For the text-containing cell, return its midpoint in (x, y) coordinate format. 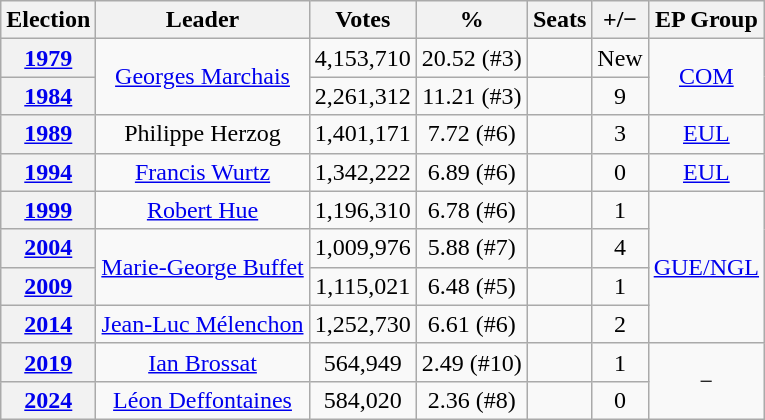
Election (48, 20)
+/− (620, 20)
2019 (48, 362)
6.78 (#6) (472, 210)
6.61 (#6) (472, 324)
1,115,021 (362, 286)
1,196,310 (362, 210)
Robert Hue (202, 210)
1999 (48, 210)
1,342,222 (362, 172)
1989 (48, 134)
2 (620, 324)
Votes (362, 20)
Philippe Herzog (202, 134)
GUE/NGL (706, 267)
1984 (48, 96)
4 (620, 248)
1979 (48, 58)
9 (620, 96)
3 (620, 134)
% (472, 20)
2.49 (#10) (472, 362)
Seats (559, 20)
2009 (48, 286)
Georges Marchais (202, 77)
Léon Deffontaines (202, 400)
6.89 (#6) (472, 172)
4,153,710 (362, 58)
2.36 (#8) (472, 400)
1,009,976 (362, 248)
2024 (48, 400)
11.21 (#3) (472, 96)
COM (706, 77)
584,020 (362, 400)
New (620, 58)
Jean-Luc Mélenchon (202, 324)
− (706, 381)
564,949 (362, 362)
1994 (48, 172)
EP Group (706, 20)
2,261,312 (362, 96)
Marie-George Buffet (202, 267)
6.48 (#5) (472, 286)
Francis Wurtz (202, 172)
1,252,730 (362, 324)
Ian Brossat (202, 362)
2014 (48, 324)
2004 (48, 248)
Leader (202, 20)
20.52 (#3) (472, 58)
5.88 (#7) (472, 248)
7.72 (#6) (472, 134)
1,401,171 (362, 134)
